Determine the [x, y] coordinate at the center of the cell enclosing the given text.  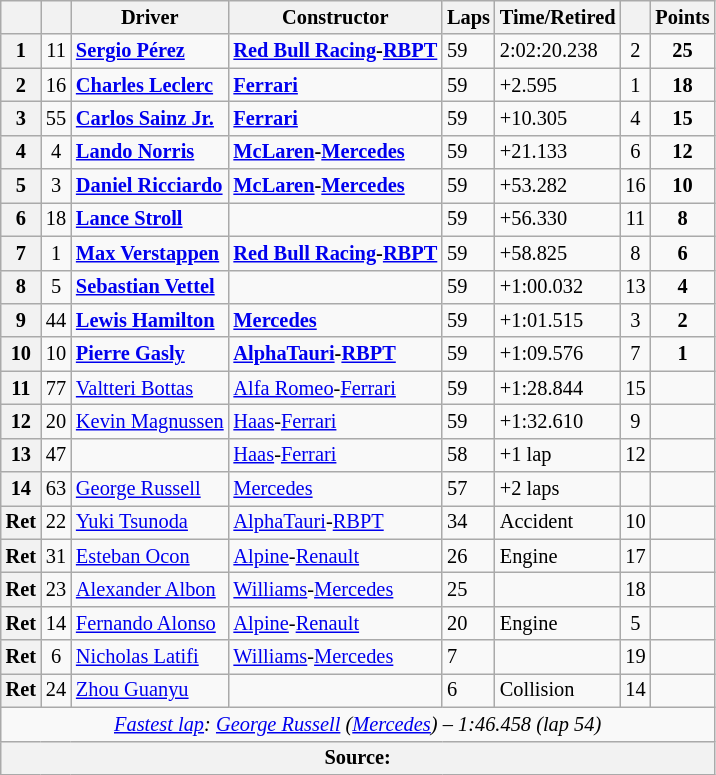
+21.133 [558, 152]
+10.305 [558, 118]
63 [56, 489]
Lance Stroll [150, 219]
+1:01.515 [558, 320]
47 [56, 455]
22 [56, 522]
+2.595 [558, 85]
2:02:20.238 [558, 51]
+1 lap [558, 455]
Time/Retired [558, 17]
Fernando Alonso [150, 623]
Collision [558, 690]
Laps [468, 17]
24 [56, 690]
Kevin Magnussen [150, 421]
31 [56, 556]
Lando Norris [150, 152]
Daniel Ricciardo [150, 186]
Valtteri Bottas [150, 388]
+1:00.032 [558, 287]
Driver [150, 17]
Sebastian Vettel [150, 287]
Fastest lap: George Russell (Mercedes) – 1:46.458 (lap 54) [358, 724]
Charles Leclerc [150, 85]
George Russell [150, 489]
26 [468, 556]
Esteban Ocon [150, 556]
Sergio Pérez [150, 51]
+53.282 [558, 186]
34 [468, 522]
Accident [558, 522]
23 [56, 589]
55 [56, 118]
Source: [358, 758]
Zhou Guanyu [150, 690]
Alfa Romeo-Ferrari [336, 388]
+56.330 [558, 219]
+2 laps [558, 489]
Points [682, 17]
Yuki Tsunoda [150, 522]
58 [468, 455]
44 [56, 320]
+1:32.610 [558, 421]
Max Verstappen [150, 253]
17 [635, 556]
+1:09.576 [558, 354]
+58.825 [558, 253]
Constructor [336, 17]
77 [56, 388]
+1:28.844 [558, 388]
Lewis Hamilton [150, 320]
19 [635, 657]
Nicholas Latifi [150, 657]
57 [468, 489]
Alexander Albon [150, 589]
Pierre Gasly [150, 354]
Carlos Sainz Jr. [150, 118]
